Determine the (x, y) coordinate at the center of the cell enclosing the given text.  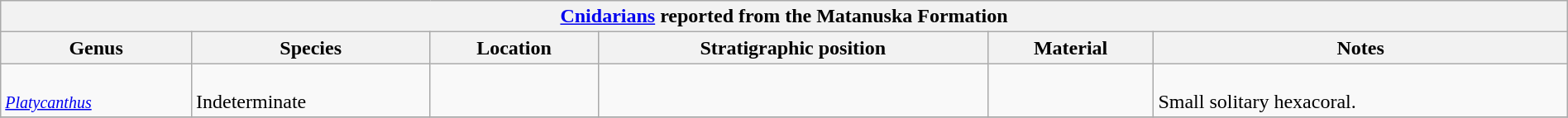
Platycanthus (96, 91)
Cnidarians reported from the Matanuska Formation (784, 17)
Stratigraphic position (792, 48)
Small solitary hexacoral. (1360, 91)
Species (310, 48)
Indeterminate (310, 91)
Genus (96, 48)
Notes (1360, 48)
Location (514, 48)
Material (1070, 48)
